Provide the [x, y] coordinate of the cell's center where the given text is located.  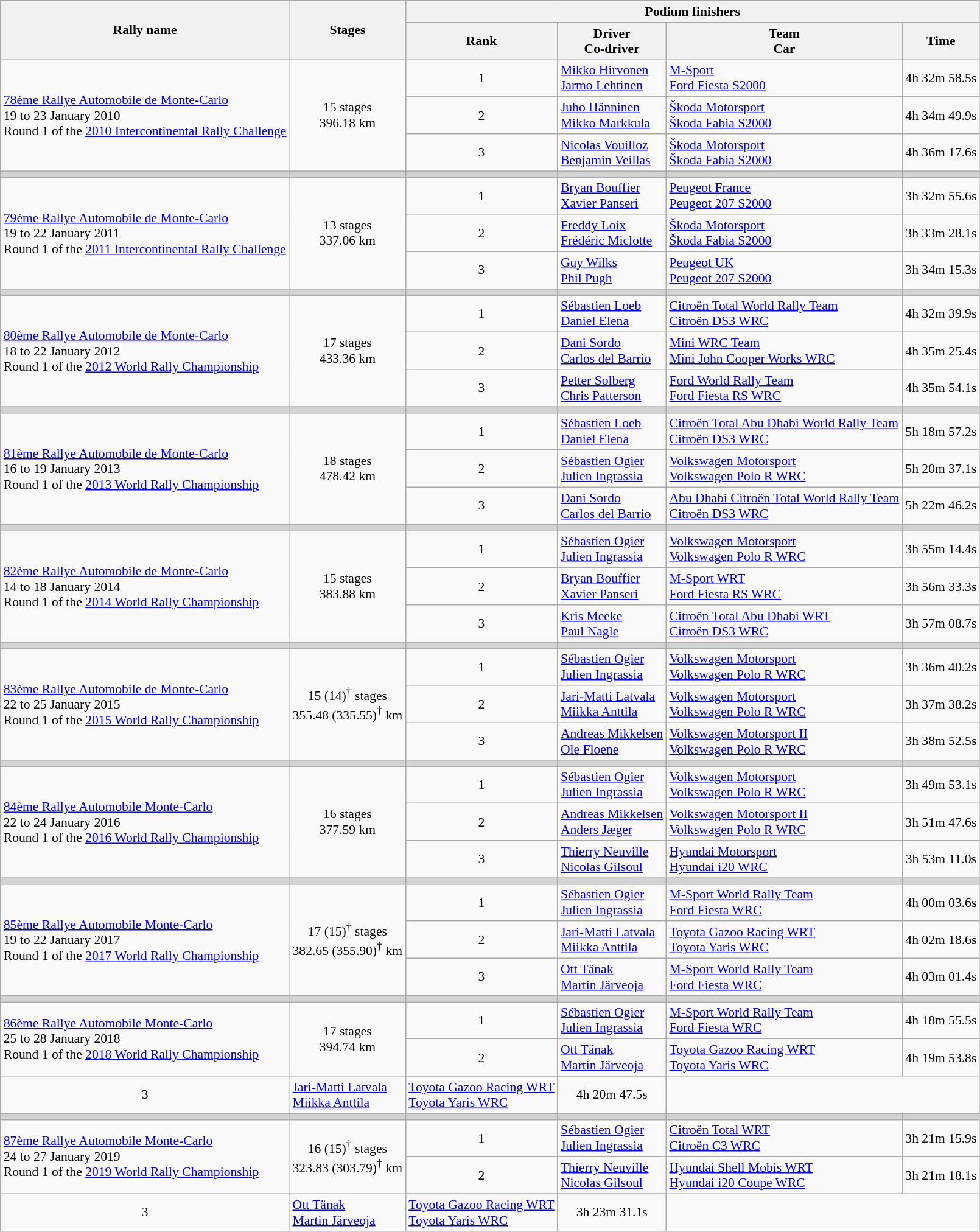
4h 32m 58.5s [941, 78]
Mikko Hirvonen Jarmo Lehtinen [612, 78]
3h 38m 52.5s [941, 741]
4h 20m 47.5s [612, 1094]
3h 51m 47.6s [941, 822]
Rank [481, 41]
4h 00m 03.6s [941, 902]
3h 37m 38.2s [941, 705]
Guy Wilks Phil Pugh [612, 270]
Citroën Total Abu Dhabi World Rally Team Citroën DS3 WRC [784, 431]
13 stages 337.06 km [348, 233]
15 stages 383.88 km [348, 587]
Freddy Loix Frédéric Miclotte [612, 234]
Time [941, 41]
4h 35m 54.1s [941, 388]
4h 18m 55.5s [941, 1020]
Peugeot UK Peugeot 207 S2000 [784, 270]
17 (15)† stages 382.65 (355.90)† km [348, 940]
4h 19m 53.8s [941, 1058]
Hyundai Motorsport Hyundai i20 WRC [784, 859]
4h 03m 01.4s [941, 978]
17 stages 433.36 km [348, 351]
4h 35m 25.4s [941, 351]
81ème Rallye Automobile de Monte-Carlo 16 to 19 January 2013Round 1 of the 2013 World Rally Championship [145, 469]
3h 56m 33.3s [941, 587]
83ème Rallye Automobile de Monte-Carlo 22 to 25 January 2015Round 1 of the 2015 World Rally Championship [145, 704]
18 stages 478.42 km [348, 469]
Juho Hänninen Mikko Markkula [612, 116]
86ème Rallye Automobile Monte-Carlo 25 to 28 January 2018Round 1 of the 2018 World Rally Championship [145, 1039]
17 stages 394.74 km [348, 1039]
Citroën Total Abu Dhabi WRT Citroën DS3 WRC [784, 623]
Kris Meeke Paul Nagle [612, 623]
Nicolas Vouilloz Benjamin Veillas [612, 152]
85ème Rallye Automobile Monte-Carlo 19 to 22 January 2017Round 1 of the 2017 World Rally Championship [145, 940]
4h 36m 17.6s [941, 152]
Rally name [145, 30]
4h 02m 18.6s [941, 940]
Podium finishers [693, 12]
Andreas Mikkelsen Ole Floene [612, 741]
3h 32m 55.6s [941, 196]
87ème Rallye Automobile Monte-Carlo 24 to 27 January 2019Round 1 of the 2019 World Rally Championship [145, 1157]
82ème Rallye Automobile de Monte-Carlo 14 to 18 January 2014Round 1 of the 2014 World Rally Championship [145, 587]
84ème Rallye Automobile Monte-Carlo 22 to 24 January 2016Round 1 of the 2016 World Rally Championship [145, 822]
Peugeot France Peugeot 207 S2000 [784, 196]
15 (14)† stages 355.48 (335.55)† km [348, 704]
78ème Rallye Automobile de Monte-Carlo 19 to 23 January 2010Round 1 of the 2010 Intercontinental Rally Challenge [145, 116]
3h 33m 28.1s [941, 234]
15 stages 396.18 km [348, 116]
5h 18m 57.2s [941, 431]
Petter Solberg Chris Patterson [612, 388]
3h 53m 11.0s [941, 859]
Abu Dhabi Citroën Total World Rally Team Citroën DS3 WRC [784, 506]
Stages [348, 30]
3h 21m 18.1s [941, 1176]
TeamCar [784, 41]
Hyundai Shell Mobis WRT Hyundai i20 Coupe WRC [784, 1176]
5h 22m 46.2s [941, 506]
79ème Rallye Automobile de Monte-Carlo 19 to 22 January 2011Round 1 of the 2011 Intercontinental Rally Challenge [145, 233]
80ème Rallye Automobile de Monte-Carlo 18 to 22 January 2012Round 1 of the 2012 World Rally Championship [145, 351]
3h 34m 15.3s [941, 270]
M-Sport WRT Ford Fiesta RS WRC [784, 587]
16 (15)† stages 323.83 (303.79)† km [348, 1157]
4h 34m 49.9s [941, 116]
Andreas Mikkelsen Anders Jæger [612, 822]
5h 20m 37.1s [941, 469]
16 stages 377.59 km [348, 822]
Citroën Total World Rally Team Citroën DS3 WRC [784, 314]
3h 57m 08.7s [941, 623]
4h 32m 39.9s [941, 314]
3h 23m 31.1s [612, 1213]
Ford World Rally Team Ford Fiesta RS WRC [784, 388]
DriverCo-driver [612, 41]
3h 49m 53.1s [941, 785]
M-Sport Ford Fiesta S2000 [784, 78]
Mini WRC Team Mini John Cooper Works WRC [784, 351]
3h 21m 15.9s [941, 1138]
3h 55m 14.4s [941, 549]
3h 36m 40.2s [941, 667]
Citroën Total WRT Citroën C3 WRC [784, 1138]
